From the cell containing the given text, extract its center point as [X, Y] coordinate. 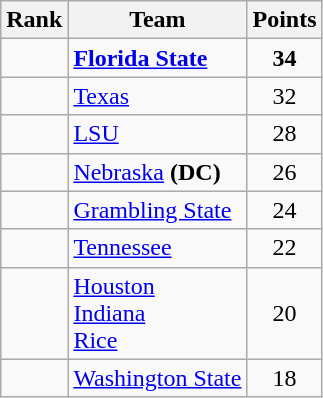
Points [284, 20]
Florida State [158, 58]
Rank [34, 20]
Tennessee [158, 248]
Texas [158, 96]
18 [284, 378]
LSU [158, 134]
HoustonIndianaRice [158, 313]
24 [284, 210]
Washington State [158, 378]
20 [284, 313]
32 [284, 96]
Nebraska (DC) [158, 172]
Team [158, 20]
26 [284, 172]
22 [284, 248]
34 [284, 58]
Grambling State [158, 210]
28 [284, 134]
